Return the [x, y] coordinate for the center point of the cell that contains the specified text.  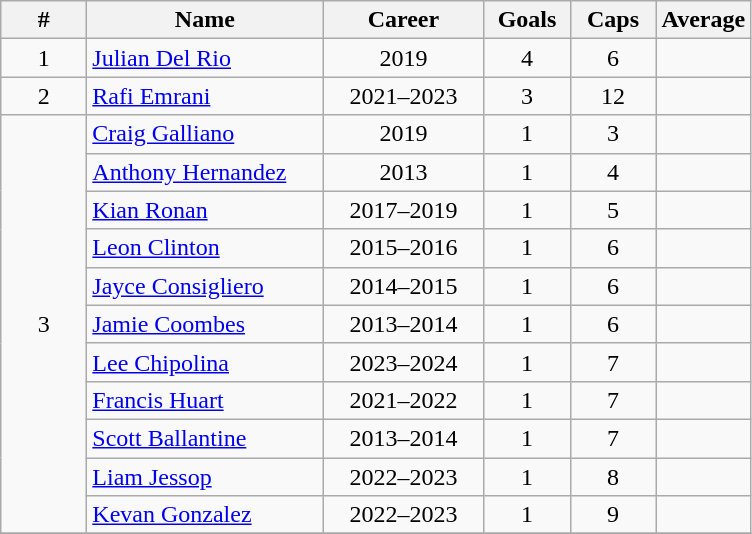
2 [44, 96]
8 [613, 477]
2013 [404, 172]
Career [404, 20]
Leon Clinton [205, 248]
2023–2024 [404, 362]
2017–2019 [404, 210]
Craig Galliano [205, 134]
12 [613, 96]
Goals [527, 20]
Francis Huart [205, 400]
Kian Ronan [205, 210]
2014–2015 [404, 286]
5 [613, 210]
Rafi Emrani [205, 96]
Julian Del Rio [205, 58]
Kevan Gonzalez [205, 515]
Jayce Consigliero [205, 286]
Average [704, 20]
2021–2023 [404, 96]
Lee Chipolina [205, 362]
Anthony Hernandez [205, 172]
2021–2022 [404, 400]
Liam Jessop [205, 477]
2015–2016 [404, 248]
Name [205, 20]
Caps [613, 20]
Jamie Coombes [205, 324]
# [44, 20]
Scott Ballantine [205, 438]
9 [613, 515]
